Detect which cell encompasses the target text, then output its [X, Y] center coordinate. 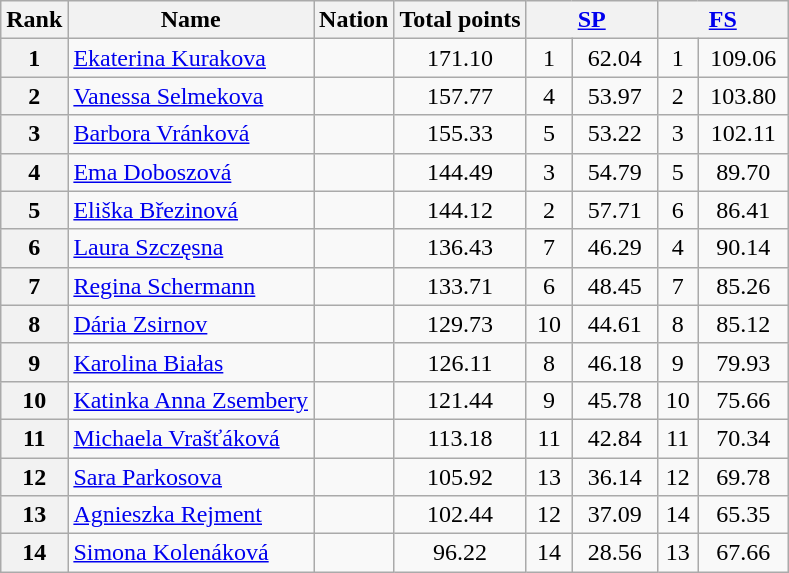
Barbora Vránková [191, 134]
89.70 [743, 172]
105.92 [460, 477]
85.12 [743, 324]
Name [191, 20]
46.18 [614, 362]
75.66 [743, 400]
SP [592, 20]
86.41 [743, 210]
103.80 [743, 96]
Regina Schermann [191, 286]
90.14 [743, 248]
Eliška Březinová [191, 210]
46.29 [614, 248]
67.66 [743, 553]
Katinka Anna Zsembery [191, 400]
48.45 [614, 286]
Nation [354, 20]
Rank [34, 20]
Michaela Vrašťáková [191, 438]
Ema Doboszová [191, 172]
133.71 [460, 286]
79.93 [743, 362]
Laura Szczęsna [191, 248]
102.44 [460, 515]
45.78 [614, 400]
42.84 [614, 438]
53.97 [614, 96]
Total points [460, 20]
FS [722, 20]
36.14 [614, 477]
102.11 [743, 134]
85.26 [743, 286]
113.18 [460, 438]
109.06 [743, 58]
54.79 [614, 172]
57.71 [614, 210]
96.22 [460, 553]
Dária Zsirnov [191, 324]
136.43 [460, 248]
Sara Parkosova [191, 477]
129.73 [460, 324]
126.11 [460, 362]
144.49 [460, 172]
69.78 [743, 477]
121.44 [460, 400]
Ekaterina Kurakova [191, 58]
62.04 [614, 58]
65.35 [743, 515]
144.12 [460, 210]
Vanessa Selmekova [191, 96]
Karolina Białas [191, 362]
53.22 [614, 134]
Agnieszka Rejment [191, 515]
157.77 [460, 96]
28.56 [614, 553]
155.33 [460, 134]
171.10 [460, 58]
Simona Kolenáková [191, 553]
70.34 [743, 438]
37.09 [614, 515]
44.61 [614, 324]
